Locate the cell with the specified text and output its [x, y] center coordinate. 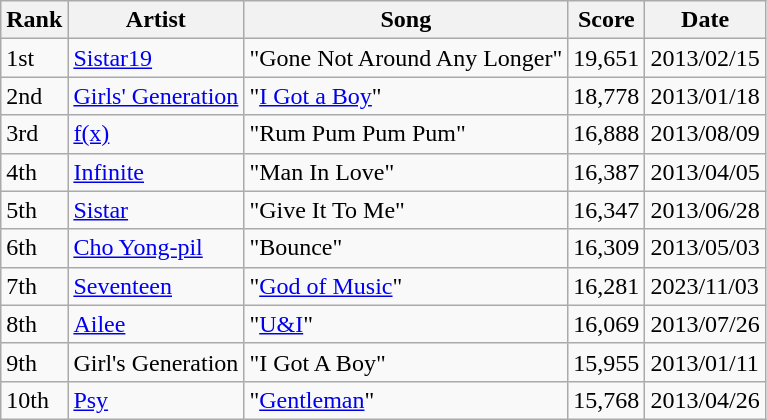
2013/01/18 [705, 96]
6th [34, 248]
5th [34, 210]
Seventeen [156, 286]
"Rum Pum Pum Pum" [406, 134]
"I Got a Boy" [406, 96]
2013/05/03 [705, 248]
18,778 [606, 96]
16,309 [606, 248]
7th [34, 286]
2013/08/09 [705, 134]
1st [34, 58]
10th [34, 400]
Rank [34, 20]
Artist [156, 20]
Girl's Generation [156, 362]
2nd [34, 96]
Score [606, 20]
Ailee [156, 324]
"U&I" [406, 324]
15,955 [606, 362]
Sistar19 [156, 58]
2013/06/28 [705, 210]
f(x) [156, 134]
Song [406, 20]
4th [34, 172]
Sistar [156, 210]
2013/04/05 [705, 172]
Date [705, 20]
16,347 [606, 210]
16,387 [606, 172]
2023/11/03 [705, 286]
"Gentleman" [406, 400]
9th [34, 362]
2013/07/26 [705, 324]
16,281 [606, 286]
Psy [156, 400]
"Gone Not Around Any Longer" [406, 58]
15,768 [606, 400]
"Give It To Me" [406, 210]
2013/01/11 [705, 362]
2013/02/15 [705, 58]
16,069 [606, 324]
"I Got A Boy" [406, 362]
2013/04/26 [705, 400]
3rd [34, 134]
Girls' Generation [156, 96]
19,651 [606, 58]
"Man In Love" [406, 172]
16,888 [606, 134]
8th [34, 324]
Infinite [156, 172]
Cho Yong-pil [156, 248]
"God of Music" [406, 286]
"Bounce" [406, 248]
